Output the (X, Y) coordinate of the center of the cell containing the given text.  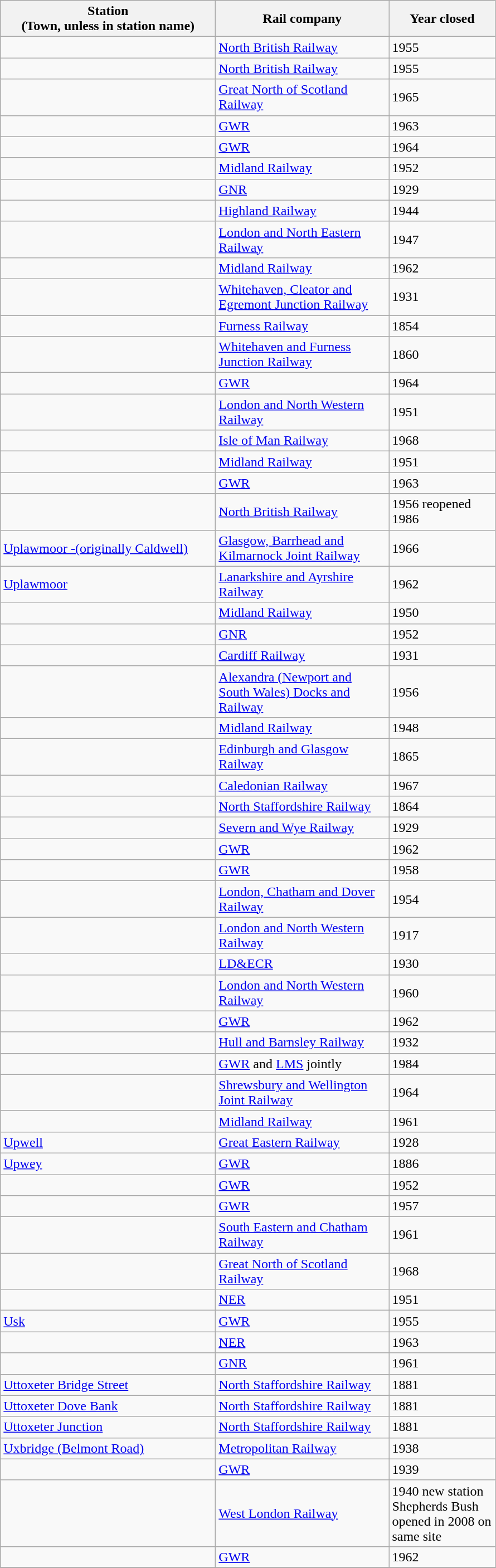
1886 (442, 1163)
1984 (442, 1064)
South Eastern and Chatham Railway (302, 1235)
Year closed (442, 19)
LD&ECR (302, 964)
Upwey (108, 1163)
Uttoxeter Dove Bank (108, 1406)
London and North Eastern Railway (302, 240)
1948 (442, 728)
Lanarkshire and Ayrshire Railway (302, 584)
GWR and LMS jointly (302, 1064)
Uplawmoor (108, 584)
1947 (442, 240)
1956 reopened 1986 (442, 512)
Cardiff Railway (302, 655)
1854 (442, 326)
Upwell (108, 1142)
1930 (442, 964)
Usk (108, 1321)
Station(Town, unless in station name) (108, 19)
1939 (442, 1469)
Great Eastern Railway (302, 1142)
Edinburgh and Glasgow Railway (302, 757)
1860 (442, 354)
Alexandra (Newport and South Wales) Docks and Railway (302, 692)
Uttoxeter Bridge Street (108, 1385)
Rail company (302, 19)
1944 (442, 211)
1960 (442, 993)
Whitehaven and Furness Junction Railway (302, 354)
London, Chatham and Dover Railway (302, 899)
Glasgow, Barrhead and Kilmarnock Joint Railway (302, 548)
1938 (442, 1448)
Severn and Wye Railway (302, 828)
Uplawmoor -(originally Caldwell) (108, 548)
West London Railway (302, 1513)
1950 (442, 613)
1865 (442, 757)
1956 (442, 692)
1967 (442, 785)
Highland Railway (302, 211)
Whitehaven, Cleator and Egremont Junction Railway (302, 296)
Shrewsbury and Wellington Joint Railway (302, 1092)
1957 (442, 1206)
1966 (442, 548)
1958 (442, 870)
Metropolitan Railway (302, 1448)
1965 (442, 97)
Furness Railway (302, 326)
1928 (442, 1142)
1940 new station Shepherds Bush opened in 2008 on same site (442, 1513)
1864 (442, 807)
Hull and Barnsley Railway (302, 1043)
1917 (442, 935)
Isle of Man Railway (302, 441)
Caledonian Railway (302, 785)
1954 (442, 899)
1932 (442, 1043)
Uxbridge (Belmont Road) (108, 1448)
Uttoxeter Junction (108, 1427)
